Scan for the cell matching the given text and deliver its [x, y] coordinate at center. 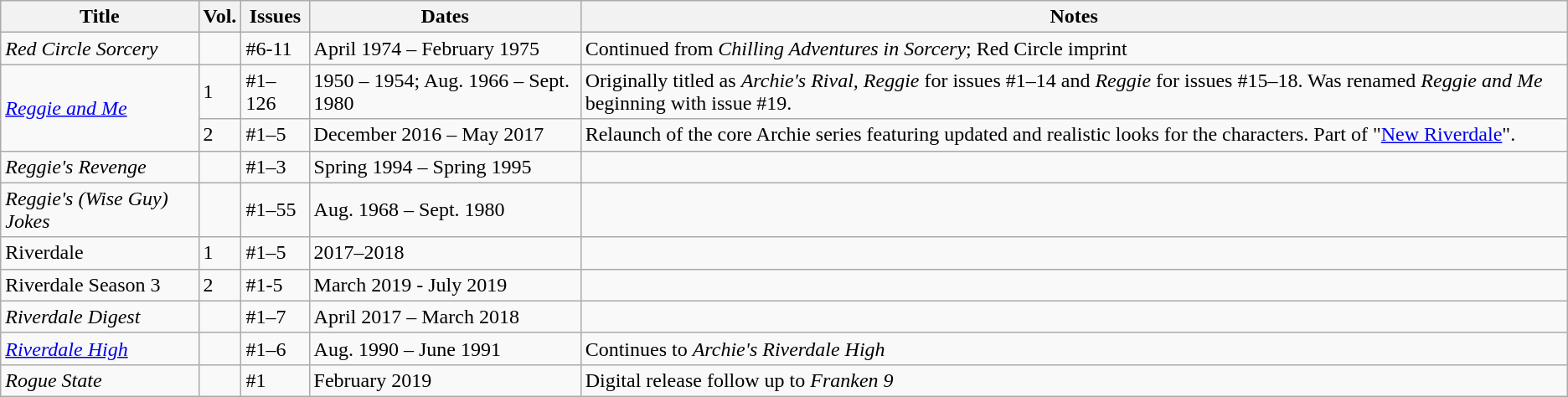
Vol. [219, 17]
#1–55 [275, 209]
Continued from Chilling Adventures in Sorcery; Red Circle imprint [1074, 49]
#1–6 [275, 348]
Reggie's (Wise Guy) Jokes [100, 209]
Digital release follow up to Franken 9 [1074, 380]
Relaunch of the core Archie series featuring updated and realistic looks for the characters. Part of "New Riverdale". [1074, 135]
#6-11 [275, 49]
Riverdale Digest [100, 317]
April 1974 – February 1975 [445, 49]
Dates [445, 17]
1950 – 1954; Aug. 1966 – Sept. 1980 [445, 92]
Spring 1994 – Spring 1995 [445, 167]
Riverdale High [100, 348]
Riverdale Season 3 [100, 285]
March 2019 - July 2019 [445, 285]
#1 [275, 380]
#1–126 [275, 92]
Continues to Archie's Riverdale High [1074, 348]
#1–3 [275, 167]
Riverdale [100, 253]
Reggie's Revenge [100, 167]
2017–2018 [445, 253]
Aug. 1990 – June 1991 [445, 348]
Aug. 1968 – Sept. 1980 [445, 209]
Rogue State [100, 380]
Originally titled as Archie's Rival, Reggie for issues #1–14 and Reggie for issues #15–18. Was renamed Reggie and Me beginning with issue #19. [1074, 92]
Notes [1074, 17]
April 2017 – March 2018 [445, 317]
February 2019 [445, 380]
Red Circle Sorcery [100, 49]
#1-5 [275, 285]
December 2016 – May 2017 [445, 135]
#1–7 [275, 317]
Title [100, 17]
Reggie and Me [100, 107]
Issues [275, 17]
